Provide the [X, Y] coordinate of the cell's center where the given text is located.  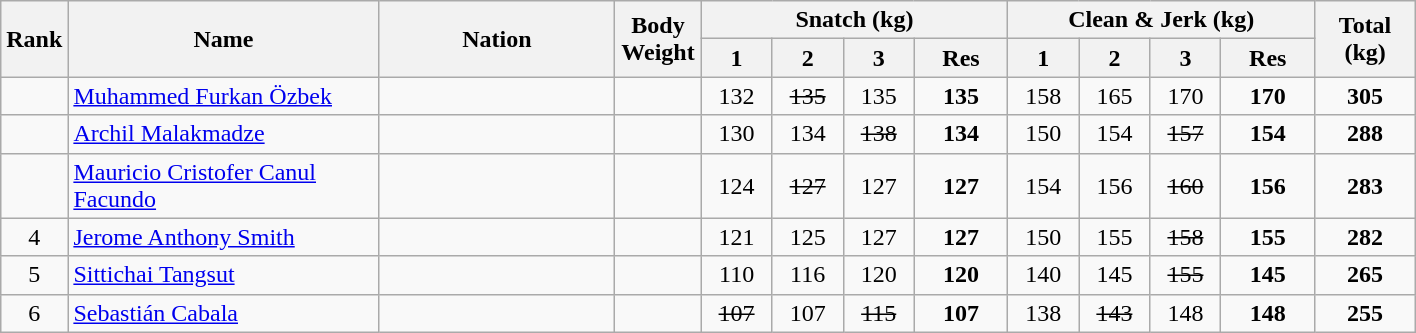
143 [1114, 313]
Nation [497, 39]
Sittichai Tangsut [224, 275]
Rank [34, 39]
Muhammed Furkan Özbek [224, 96]
Mauricio Cristofer Canul Facundo [224, 186]
283 [1366, 186]
Total (kg) [1366, 39]
265 [1366, 275]
Snatch (kg) [854, 20]
5 [34, 275]
288 [1366, 134]
6 [34, 313]
130 [736, 134]
110 [736, 275]
121 [736, 237]
165 [1114, 96]
Body Weight [658, 39]
Jerome Anthony Smith [224, 237]
124 [736, 186]
282 [1366, 237]
Clean & Jerk (kg) [1162, 20]
115 [878, 313]
Sebastián Cabala [224, 313]
116 [808, 275]
132 [736, 96]
305 [1366, 96]
Name [224, 39]
140 [1044, 275]
Archil Malakmadze [224, 134]
125 [808, 237]
157 [1186, 134]
4 [34, 237]
160 [1186, 186]
255 [1366, 313]
